Detect which cell encompasses the target text, then output its (X, Y) center coordinate. 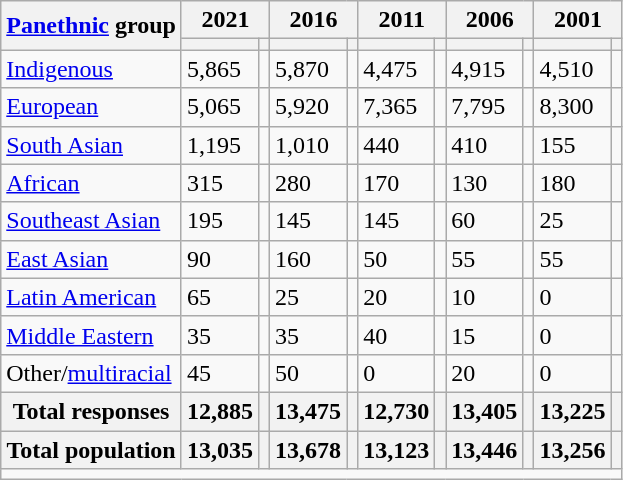
European (92, 107)
2006 (490, 20)
440 (396, 145)
13,405 (484, 411)
13,225 (572, 411)
13,123 (396, 449)
60 (484, 221)
13,475 (308, 411)
1,010 (308, 145)
155 (572, 145)
13,035 (220, 449)
4,475 (396, 69)
4,915 (484, 69)
2016 (314, 20)
130 (484, 183)
45 (220, 373)
195 (220, 221)
5,865 (220, 69)
5,920 (308, 107)
Total responses (92, 411)
170 (396, 183)
South Asian (92, 145)
Other/multiracial (92, 373)
Southeast Asian (92, 221)
African (92, 183)
2021 (225, 20)
13,446 (484, 449)
280 (308, 183)
4,510 (572, 69)
7,365 (396, 107)
15 (484, 335)
13,678 (308, 449)
13,256 (572, 449)
65 (220, 297)
2011 (402, 20)
Middle Eastern (92, 335)
40 (396, 335)
5,870 (308, 69)
410 (484, 145)
5,065 (220, 107)
10 (484, 297)
315 (220, 183)
Panethnic group (92, 26)
East Asian (92, 259)
160 (308, 259)
Indigenous (92, 69)
Latin American (92, 297)
12,730 (396, 411)
12,885 (220, 411)
1,195 (220, 145)
8,300 (572, 107)
Total population (92, 449)
180 (572, 183)
90 (220, 259)
7,795 (484, 107)
2001 (578, 20)
